Return (X, Y) of the center of cell containing provided text 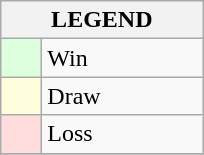
LEGEND (102, 20)
Win (122, 58)
Loss (122, 134)
Draw (122, 96)
